Search for the cell housing the specified text and yield its (x, y) center coordinate. 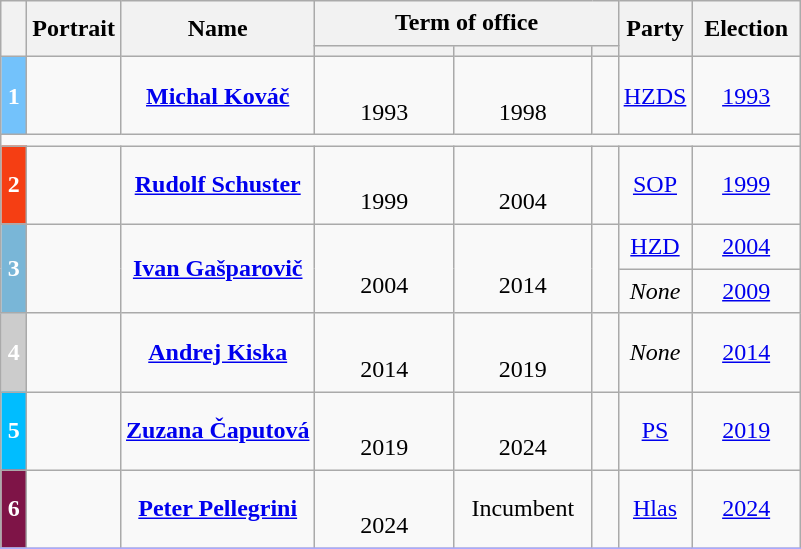
Incumbent (522, 509)
Andrej Kiska (217, 352)
Peter Pellegrini (217, 509)
Term of office (466, 24)
Michal Kováč (217, 95)
Ivan Gašparovič (217, 268)
HZD (655, 246)
4 (14, 352)
Zuzana Čaputová (217, 431)
HZDS (655, 95)
2009 (746, 292)
Name (217, 29)
2 (14, 185)
1 (14, 95)
Election (746, 29)
5 (14, 431)
6 (14, 509)
Party (655, 29)
Portrait (74, 29)
1998 (522, 95)
Rudolf Schuster (217, 185)
PS (655, 431)
SOP (655, 185)
Hlas (655, 509)
3 (14, 268)
